Search for the cell housing the specified text and yield its [x, y] center coordinate. 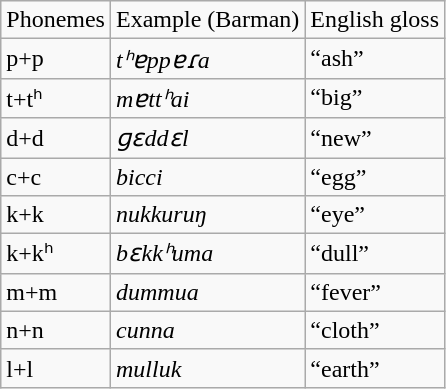
k+k [56, 215]
“dull” [375, 254]
Example (Barman) [207, 20]
English gloss [375, 20]
“ash” [375, 59]
bicci [207, 177]
mulluk [207, 368]
Phonemes [56, 20]
cunna [207, 330]
ɡɛddɛl [207, 138]
“egg” [375, 177]
“eye” [375, 215]
c+c [56, 177]
nukkuruŋ [207, 215]
“big” [375, 98]
“fever” [375, 292]
mɐttʰai [207, 98]
d+d [56, 138]
m+m [56, 292]
“cloth” [375, 330]
l+l [56, 368]
k+kʰ [56, 254]
p+p [56, 59]
tʰɐppɐɾa [207, 59]
bɛkkʰuma [207, 254]
“new” [375, 138]
t+tʰ [56, 98]
n+n [56, 330]
dummua [207, 292]
“earth” [375, 368]
